Capture the cell that displays the provided text and extract its (X, Y) central coordinate. 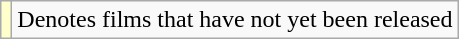
Denotes films that have not yet been released (235, 20)
